Capture the cell that displays the provided text and extract its [x, y] central coordinate. 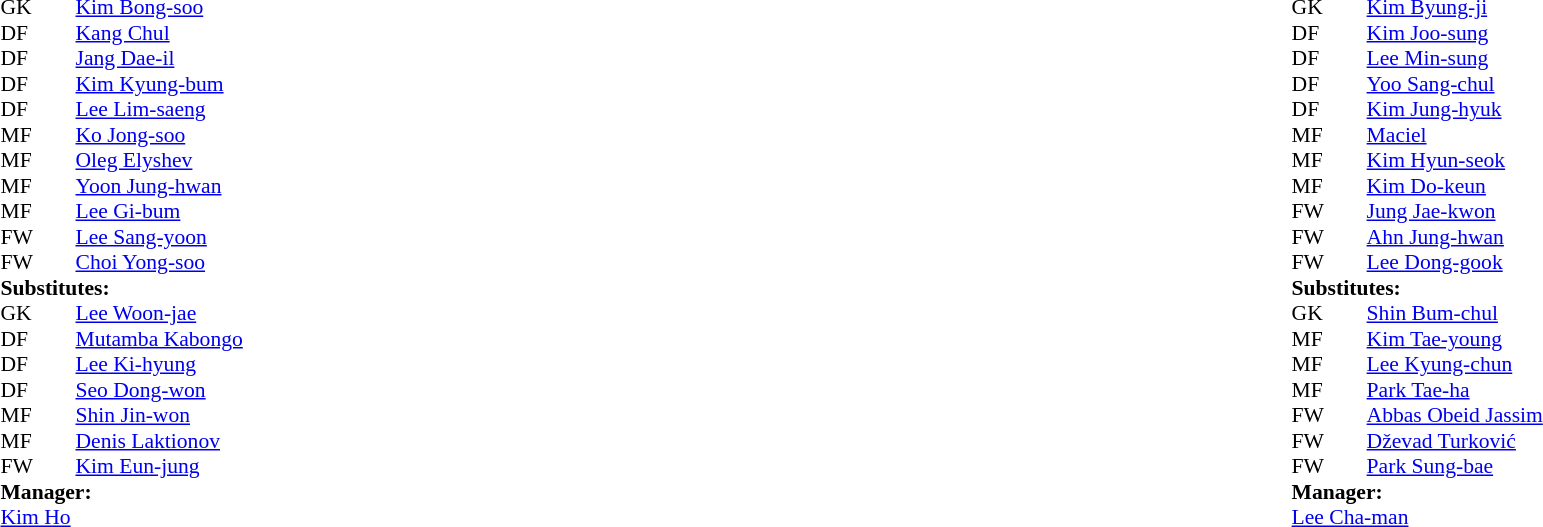
Choi Yong-soo [160, 263]
Jang Dae-il [160, 59]
Lee Woon-jae [160, 313]
Shin Bum-chul [1455, 313]
Maciel [1455, 135]
Mutamba Kabongo [160, 339]
Abbas Obeid Jassim [1455, 415]
Kim Do-keun [1455, 186]
Lee Dong-gook [1455, 263]
Seo Dong-won [160, 390]
Shin Jin-won [160, 415]
Kang Chul [160, 33]
Park Sung-bae [1455, 467]
Kim Joo-sung [1455, 33]
Denis Laktionov [160, 441]
Yoon Jung-hwan [160, 186]
Park Tae-ha [1455, 390]
Kim Kyung-bum [160, 84]
Lee Min-sung [1455, 59]
Lee Lim-saeng [160, 109]
Kim Jung-hyuk [1455, 109]
Kim Hyun-seok [1455, 161]
Jung Jae-kwon [1455, 211]
Kim Eun-jung [160, 467]
Lee Gi-bum [160, 211]
Oleg Elyshev [160, 161]
Dževad Turković [1455, 441]
Kim Tae-young [1455, 339]
Ahn Jung-hwan [1455, 237]
Ko Jong-soo [160, 135]
Lee Kyung-chun [1455, 365]
Lee Sang-yoon [160, 237]
Yoo Sang-chul [1455, 84]
Lee Ki-hyung [160, 365]
